For the text-containing cell, return its midpoint in (X, Y) coordinate format. 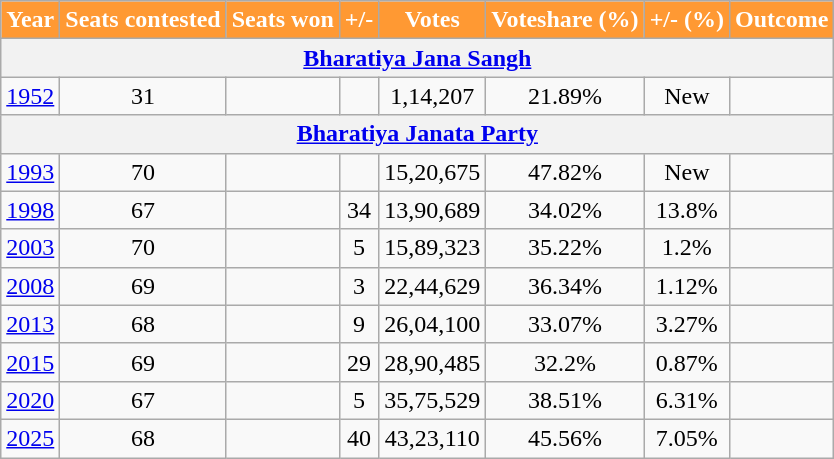
0.87% (686, 362)
1,14,207 (432, 96)
Outcome (782, 20)
43,23,110 (432, 438)
Seats won (282, 20)
1.12% (686, 286)
28,90,485 (432, 362)
33.07% (565, 324)
2008 (30, 286)
34 (358, 210)
Bharatiya Jana Sangh (418, 58)
Year (30, 20)
1.2% (686, 248)
7.05% (686, 438)
1998 (30, 210)
Voteshare (%) (565, 20)
1993 (30, 172)
+/- (%) (686, 20)
2020 (30, 400)
36.34% (565, 286)
35,75,529 (432, 400)
2025 (30, 438)
3.27% (686, 324)
29 (358, 362)
Bharatiya Janata Party (418, 134)
13.8% (686, 210)
47.82% (565, 172)
1952 (30, 96)
38.51% (565, 400)
35.22% (565, 248)
40 (358, 438)
15,89,323 (432, 248)
Votes (432, 20)
13,90,689 (432, 210)
22,44,629 (432, 286)
3 (358, 286)
21.89% (565, 96)
9 (358, 324)
2015 (30, 362)
6.31% (686, 400)
15,20,675 (432, 172)
45.56% (565, 438)
2013 (30, 324)
31 (143, 96)
2003 (30, 248)
34.02% (565, 210)
+/- (358, 20)
Seats contested (143, 20)
26,04,100 (432, 324)
32.2% (565, 362)
